Pinpoint the cell where the given text exists, returning its [X, Y] midpoint coordinate. 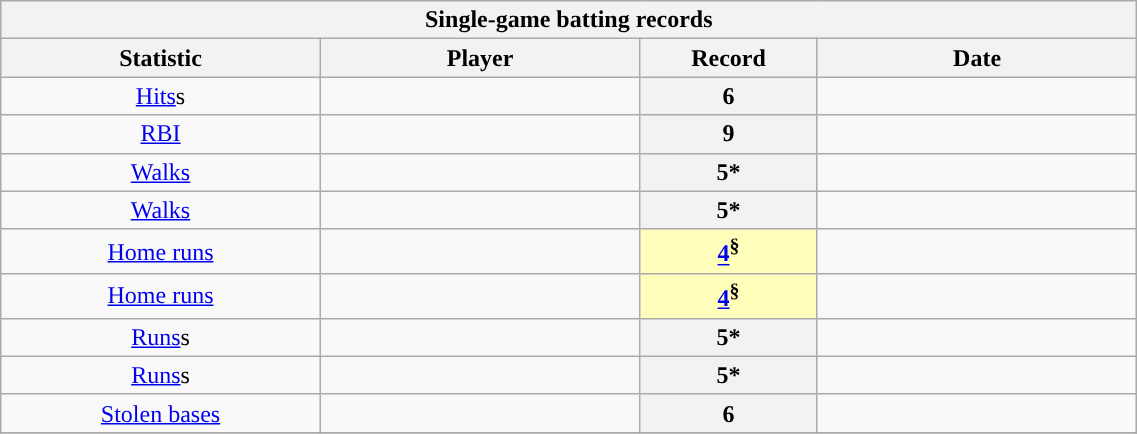
Record [728, 58]
RBI [161, 134]
Statistic [161, 58]
Player [480, 58]
Hitss [161, 96]
9 [728, 134]
Date [977, 58]
Single-game batting records [569, 20]
Stolen bases [161, 413]
